Search for the cell housing the specified text and yield its (X, Y) center coordinate. 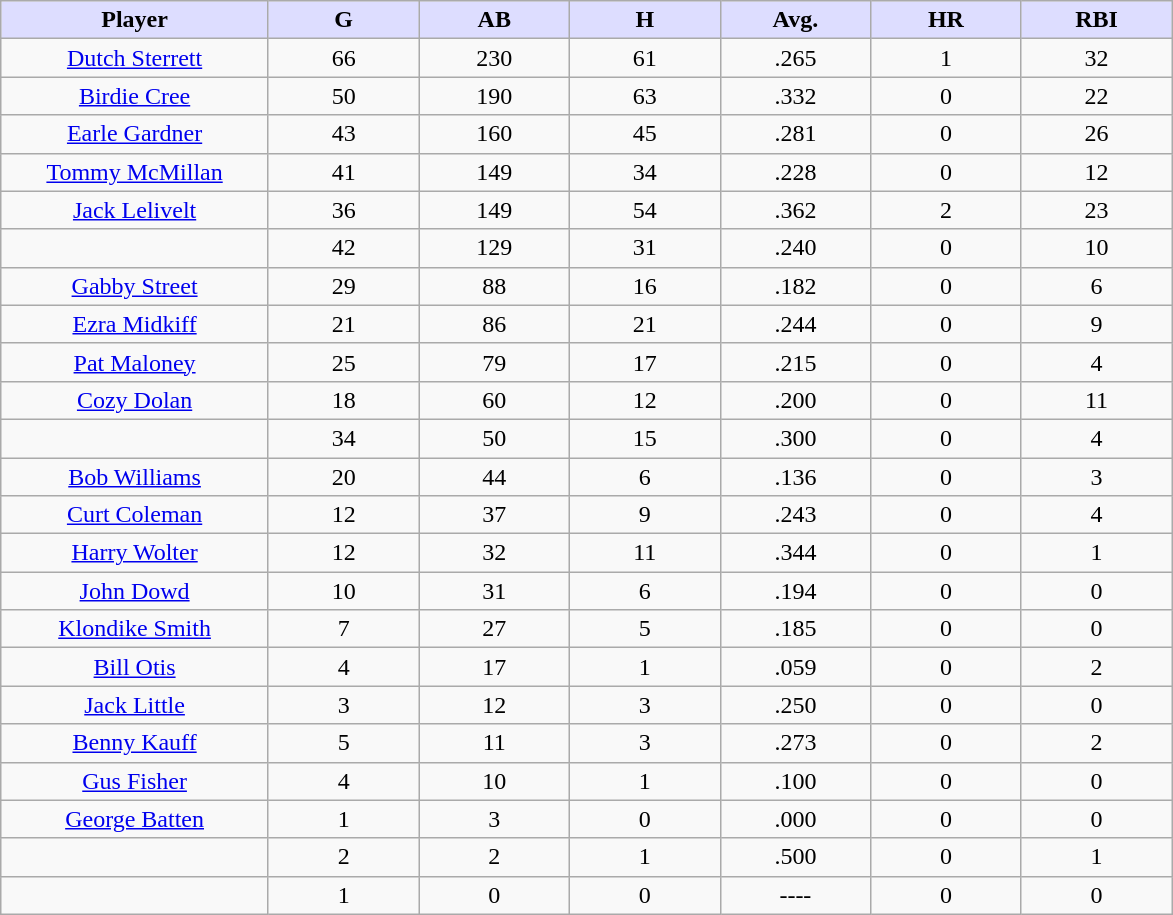
RBI (1096, 20)
.362 (796, 210)
37 (494, 515)
44 (494, 477)
Gus Fisher (135, 781)
G (344, 20)
29 (344, 286)
H (646, 20)
36 (344, 210)
45 (646, 134)
Klondike Smith (135, 629)
43 (344, 134)
Benny Kauff (135, 743)
Jack Little (135, 705)
.200 (796, 400)
.344 (796, 553)
88 (494, 286)
Ezra Midkiff (135, 324)
.182 (796, 286)
.300 (796, 438)
.100 (796, 781)
.059 (796, 667)
16 (646, 286)
Earle Gardner (135, 134)
.243 (796, 515)
.265 (796, 58)
42 (344, 248)
60 (494, 400)
25 (344, 362)
26 (1096, 134)
22 (1096, 96)
.500 (796, 857)
Dutch Sterrett (135, 58)
Bill Otis (135, 667)
63 (646, 96)
.194 (796, 591)
HR (946, 20)
20 (344, 477)
.136 (796, 477)
86 (494, 324)
Curt Coleman (135, 515)
230 (494, 58)
27 (494, 629)
.250 (796, 705)
---- (796, 895)
129 (494, 248)
.244 (796, 324)
John Dowd (135, 591)
18 (344, 400)
.332 (796, 96)
Pat Maloney (135, 362)
Gabby Street (135, 286)
23 (1096, 210)
.185 (796, 629)
54 (646, 210)
Cozy Dolan (135, 400)
.240 (796, 248)
.281 (796, 134)
AB (494, 20)
190 (494, 96)
George Batten (135, 819)
15 (646, 438)
Jack Lelivelt (135, 210)
.215 (796, 362)
Tommy McMillan (135, 172)
Avg. (796, 20)
.228 (796, 172)
.000 (796, 819)
7 (344, 629)
160 (494, 134)
41 (344, 172)
79 (494, 362)
Bob Williams (135, 477)
.273 (796, 743)
Birdie Cree (135, 96)
66 (344, 58)
Harry Wolter (135, 553)
Player (135, 20)
61 (646, 58)
